Determine the [X, Y] coordinate at the center of the cell enclosing the given text.  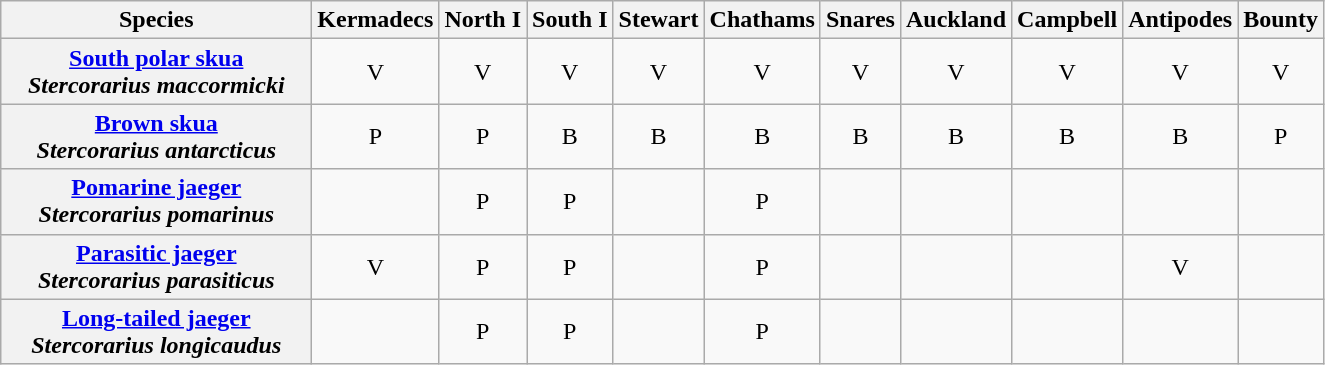
Pomarine jaegerStercorarius pomarinus [156, 202]
Snares [860, 20]
Long-tailed jaegerStercorarius longicaudus [156, 332]
South I [570, 20]
Species [156, 20]
Brown skuaStercorarius antarcticus [156, 136]
Auckland [956, 20]
Antipodes [1180, 20]
Parasitic jaegerStercorarius parasiticus [156, 266]
Campbell [1068, 20]
Chathams [762, 20]
North I [483, 20]
South polar skuaStercorarius maccormicki [156, 72]
Bounty [1281, 20]
Stewart [658, 20]
Kermadecs [376, 20]
